Extract the (X, Y) coordinate from the center of the cell holding the provided text.  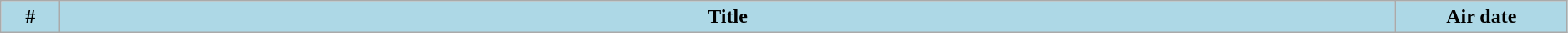
Title (728, 17)
Air date (1481, 17)
# (30, 17)
